Return (X, Y) of the center of cell containing provided text 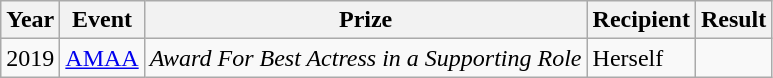
Event (102, 20)
Recipient (641, 20)
Result (733, 20)
AMAA (102, 58)
Prize (366, 20)
2019 (30, 58)
Award For Best Actress in a Supporting Role (366, 58)
Year (30, 20)
Herself (641, 58)
